For the text-containing cell, return its midpoint in [x, y] coordinate format. 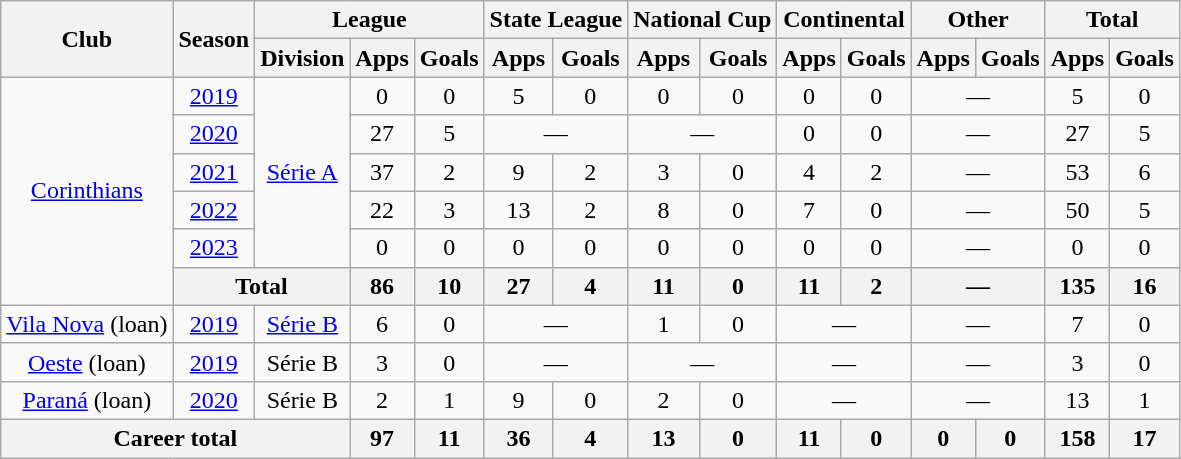
2021 [214, 172]
37 [382, 172]
53 [1077, 172]
86 [382, 286]
Division [302, 58]
135 [1077, 286]
Other [978, 20]
Vila Nova (loan) [87, 324]
Club [87, 39]
50 [1077, 210]
16 [1145, 286]
Corinthians [87, 191]
Continental [844, 20]
Oeste (loan) [87, 362]
State League [556, 20]
League [370, 20]
Career total [176, 438]
2023 [214, 248]
17 [1145, 438]
10 [449, 286]
Paraná (loan) [87, 400]
22 [382, 210]
158 [1077, 438]
Season [214, 39]
Série A [302, 172]
97 [382, 438]
8 [664, 210]
National Cup [702, 20]
36 [518, 438]
2022 [214, 210]
